Return the (x, y) coordinate for the center point of the cell that contains the specified text.  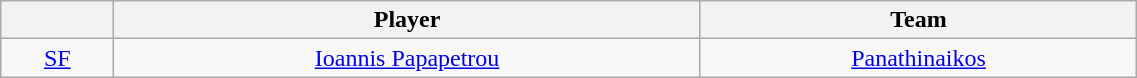
Panathinaikos (918, 58)
SF (58, 58)
Team (918, 20)
Player (407, 20)
Ioannis Papapetrou (407, 58)
